Search for the cell housing the specified text and yield its [x, y] center coordinate. 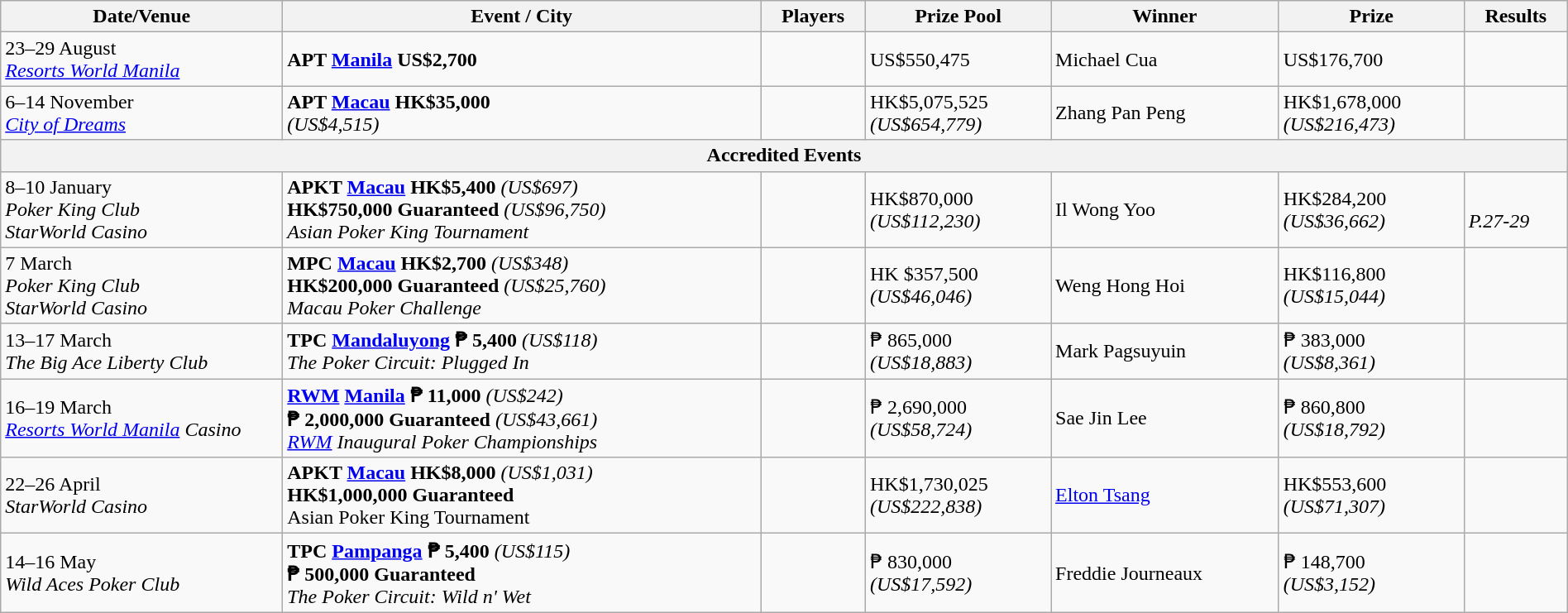
APT Manila US$2,700 [522, 60]
₱ 383,000(US$8,361) [1371, 351]
APKT Macau HK$8,000 (US$1,031)HK$1,000,000 GuaranteedAsian Poker King Tournament [522, 496]
HK$1,678,000(US$216,473) [1371, 113]
Date/Venue [142, 17]
Freddie Journeaux [1165, 572]
Mark Pagsuyuin [1165, 351]
22–26 AprilStarWorld Casino [142, 496]
US$550,475 [958, 60]
16–19 MarchResorts World Manila Casino [142, 419]
₱ 860,800(US$18,792) [1371, 419]
HK$1,730,025(US$222,838) [958, 496]
Winner [1165, 17]
Elton Tsang [1165, 496]
₱ 2,690,000(US$58,724) [958, 419]
7 MarchPoker King ClubStarWorld Casino [142, 285]
8–10 JanuaryPoker King ClubStarWorld Casino [142, 209]
6–14 NovemberCity of Dreams [142, 113]
HK$284,200(US$36,662) [1371, 209]
RWM Manila ₱ 11,000 (US$242)₱ 2,000,000 Guaranteed (US$43,661)RWM Inaugural Poker Championships [522, 419]
₱ 830,000(US$17,592) [958, 572]
HK $357,500(US$46,046) [958, 285]
₱ 148,700(US$3,152) [1371, 572]
TPC Mandaluyong ₱ 5,400 (US$118)The Poker Circuit: Plugged In [522, 351]
13–17 MarchThe Big Ace Liberty Club [142, 351]
APT Macau HK$35,000(US$4,515) [522, 113]
Prize [1371, 17]
HK$5,075,525(US$654,779) [958, 113]
Weng Hong Hoi [1165, 285]
Zhang Pan Peng [1165, 113]
14–16 MayWild Aces Poker Club [142, 572]
Accredited Events [784, 156]
Event / City [522, 17]
US$176,700 [1371, 60]
Michael Cua [1165, 60]
₱ 865,000(US$18,883) [958, 351]
TPC Pampanga ₱ 5,400 (US$115)₱ 500,000 GuaranteedThe Poker Circuit: Wild n' Wet [522, 572]
HK$116,800(US$15,044) [1371, 285]
P.27-29 [1515, 209]
Players [814, 17]
Results [1515, 17]
HK$553,600(US$71,307) [1371, 496]
Il Wong Yoo [1165, 209]
Sae Jin Lee [1165, 419]
Prize Pool [958, 17]
APKT Macau HK$5,400 (US$697)HK$750,000 Guaranteed (US$96,750)Asian Poker King Tournament [522, 209]
HK$870,000(US$112,230) [958, 209]
23–29 AugustResorts World Manila [142, 60]
MPC Macau HK$2,700 (US$348)HK$200,000 Guaranteed (US$25,760)Macau Poker Challenge [522, 285]
